For the text-containing cell, return its midpoint in (x, y) coordinate format. 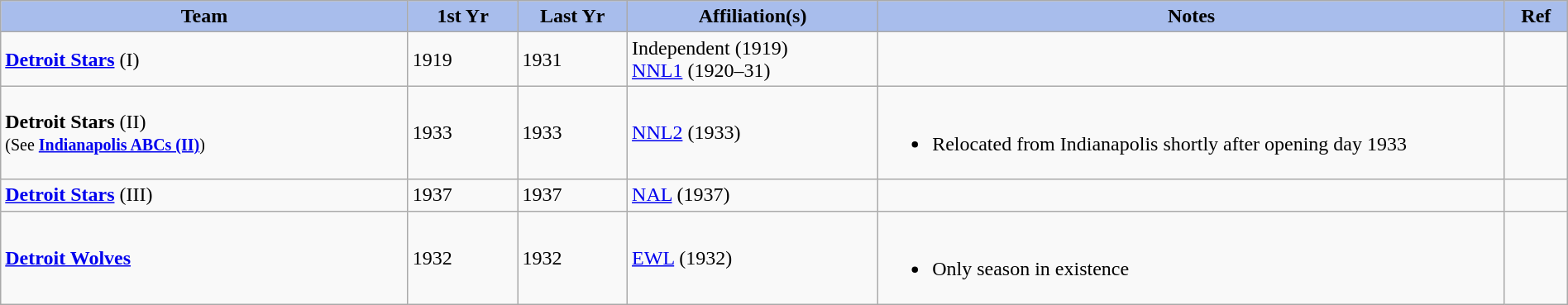
1919 (463, 60)
NAL (1937) (753, 195)
Ref (1536, 17)
EWL (1932) (753, 258)
Detroit Stars (II)(See Indianapolis ABCs (II)) (205, 132)
Relocated from Indianapolis shortly after opening day 1933 (1192, 132)
Team (205, 17)
Notes (1192, 17)
Independent (1919)NNL1 (1920–31) (753, 60)
1st Yr (463, 17)
Only season in existence (1192, 258)
Last Yr (572, 17)
Detroit Stars (III) (205, 195)
Detroit Stars (I) (205, 60)
NNL2 (1933) (753, 132)
Detroit Wolves (205, 258)
Affiliation(s) (753, 17)
1931 (572, 60)
